Return the (x, y) coordinate for the center point of the cell that contains the specified text.  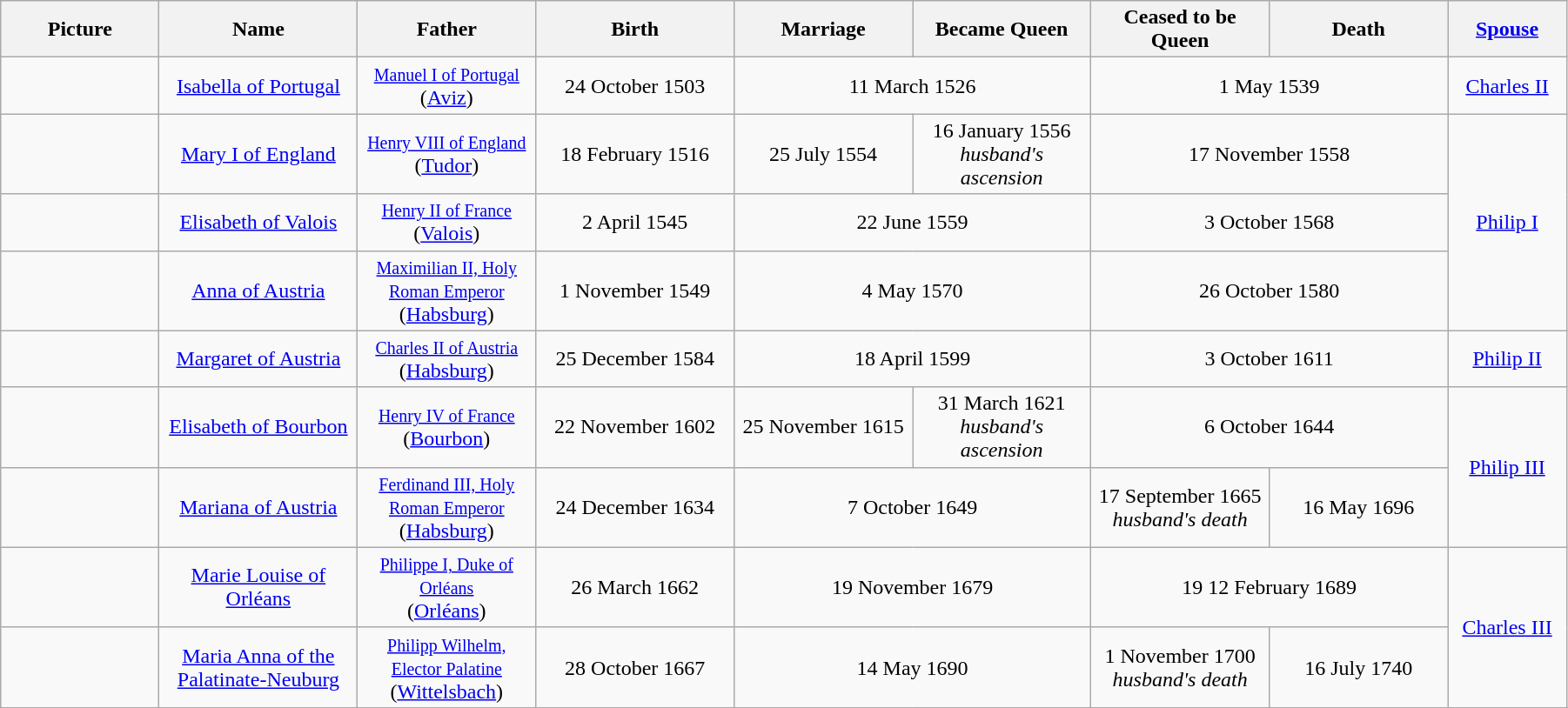
16 July 1740 (1359, 667)
Mariana of Austria (258, 507)
1 November 1700husband's death (1180, 667)
25 December 1584 (635, 358)
Elisabeth of Bourbon (258, 427)
Charles III (1507, 627)
Maximilian II, Holy Roman Emperor (Habsburg) (447, 291)
22 June 1559 (913, 223)
Philip I (1507, 223)
Father (447, 30)
Charles II of Austria (Habsburg) (447, 358)
18 February 1516 (635, 154)
Name (258, 30)
Picture (80, 30)
Ceased to be Queen (1180, 30)
14 May 1690 (913, 667)
3 October 1568 (1270, 223)
Philipp Wilhelm, Elector Palatine (Wittelsbach) (447, 667)
26 October 1580 (1270, 291)
17 November 1558 (1270, 154)
16 January 1556husband's ascension (1002, 154)
4 May 1570 (913, 291)
6 October 1644 (1270, 427)
24 October 1503 (635, 85)
Philip II (1507, 358)
24 December 1634 (635, 507)
Death (1359, 30)
18 April 1599 (913, 358)
16 May 1696 (1359, 507)
Spouse (1507, 30)
31 March 1621 husband's ascension (1002, 427)
3 October 1611 (1270, 358)
17 September 1665 husband's death (1180, 507)
19 November 1679 (913, 587)
19 12 February 1689 (1270, 587)
11 March 1526 (913, 85)
Ferdinand III, Holy Roman Emperor (Habsburg) (447, 507)
Philip III (1507, 467)
1 November 1549 (635, 291)
Manuel I of Portugal (Aviz) (447, 85)
Elisabeth of Valois (258, 223)
Henry IV of France (Bourbon) (447, 427)
Henry VIII of England (Tudor) (447, 154)
25 November 1615 (823, 427)
Became Queen (1002, 30)
Anna of Austria (258, 291)
Henry II of France (Valois) (447, 223)
Philippe I, Duke of Orléans (Orléans) (447, 587)
28 October 1667 (635, 667)
Birth (635, 30)
1 May 1539 (1270, 85)
2 April 1545 (635, 223)
25 July 1554 (823, 154)
Margaret of Austria (258, 358)
Marie Louise of Orléans (258, 587)
Isabella of Portugal (258, 85)
7 October 1649 (913, 507)
Mary I of England (258, 154)
22 November 1602 (635, 427)
Maria Anna of the Palatinate-Neuburg (258, 667)
Charles II (1507, 85)
26 March 1662 (635, 587)
Marriage (823, 30)
